Provide the (x, y) coordinate of the cell's center where the given text is located.  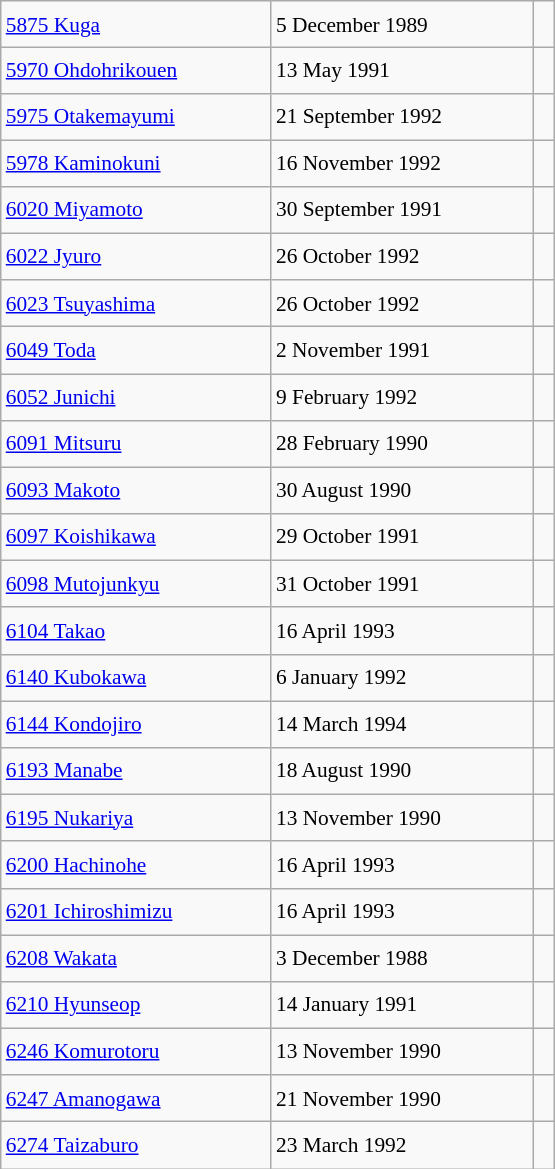
14 March 1994 (402, 724)
28 February 1990 (402, 444)
6022 Jyuro (136, 256)
6210 Hyunseop (136, 1006)
6098 Mutojunkyu (136, 584)
6201 Ichiroshimizu (136, 912)
6020 Miyamoto (136, 210)
3 December 1988 (402, 958)
6 January 1992 (402, 678)
5875 Kuga (136, 24)
6195 Nukariya (136, 818)
6104 Takao (136, 630)
6097 Koishikawa (136, 538)
14 January 1991 (402, 1006)
6247 Amanogawa (136, 1098)
30 September 1991 (402, 210)
9 February 1992 (402, 398)
6274 Taizaburo (136, 1146)
13 May 1991 (402, 70)
6144 Kondojiro (136, 724)
21 September 1992 (402, 116)
5978 Kaminokuni (136, 164)
6023 Tsuyashima (136, 304)
29 October 1991 (402, 538)
21 November 1990 (402, 1098)
6091 Mitsuru (136, 444)
23 March 1992 (402, 1146)
5975 Otakemayumi (136, 116)
6246 Komurotoru (136, 1052)
5 December 1989 (402, 24)
6193 Manabe (136, 772)
6049 Toda (136, 350)
6052 Junichi (136, 398)
6093 Makoto (136, 490)
18 August 1990 (402, 772)
16 November 1992 (402, 164)
6200 Hachinohe (136, 864)
5970 Ohdohrikouen (136, 70)
6208 Wakata (136, 958)
6140 Kubokawa (136, 678)
2 November 1991 (402, 350)
30 August 1990 (402, 490)
31 October 1991 (402, 584)
